Return (X, Y) of the center of cell containing provided text 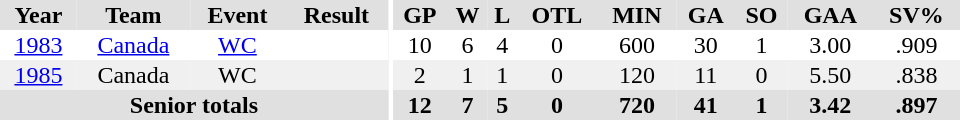
7 (468, 105)
.909 (916, 45)
12 (420, 105)
11 (706, 75)
5 (502, 105)
1983 (38, 45)
SV% (916, 15)
30 (706, 45)
600 (636, 45)
3.00 (830, 45)
2 (420, 75)
W (468, 15)
120 (636, 75)
SO (762, 15)
720 (636, 105)
GA (706, 15)
3.42 (830, 105)
Team (134, 15)
Event (238, 15)
6 (468, 45)
GP (420, 15)
1985 (38, 75)
4 (502, 45)
5.50 (830, 75)
Result (336, 15)
41 (706, 105)
OTL (556, 15)
10 (420, 45)
Year (38, 15)
.897 (916, 105)
Senior totals (194, 105)
GAA (830, 15)
L (502, 15)
.838 (916, 75)
MIN (636, 15)
